Capture the cell that displays the provided text and extract its (X, Y) central coordinate. 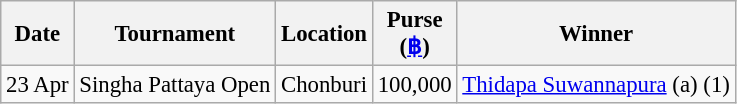
Chonburi (324, 85)
Thidapa Suwannapura (a) (1) (596, 85)
Location (324, 34)
Purse(฿) (414, 34)
Tournament (175, 34)
Singha Pattaya Open (175, 85)
100,000 (414, 85)
Winner (596, 34)
Date (38, 34)
23 Apr (38, 85)
